Detect which cell encompasses the target text, then output its [x, y] center coordinate. 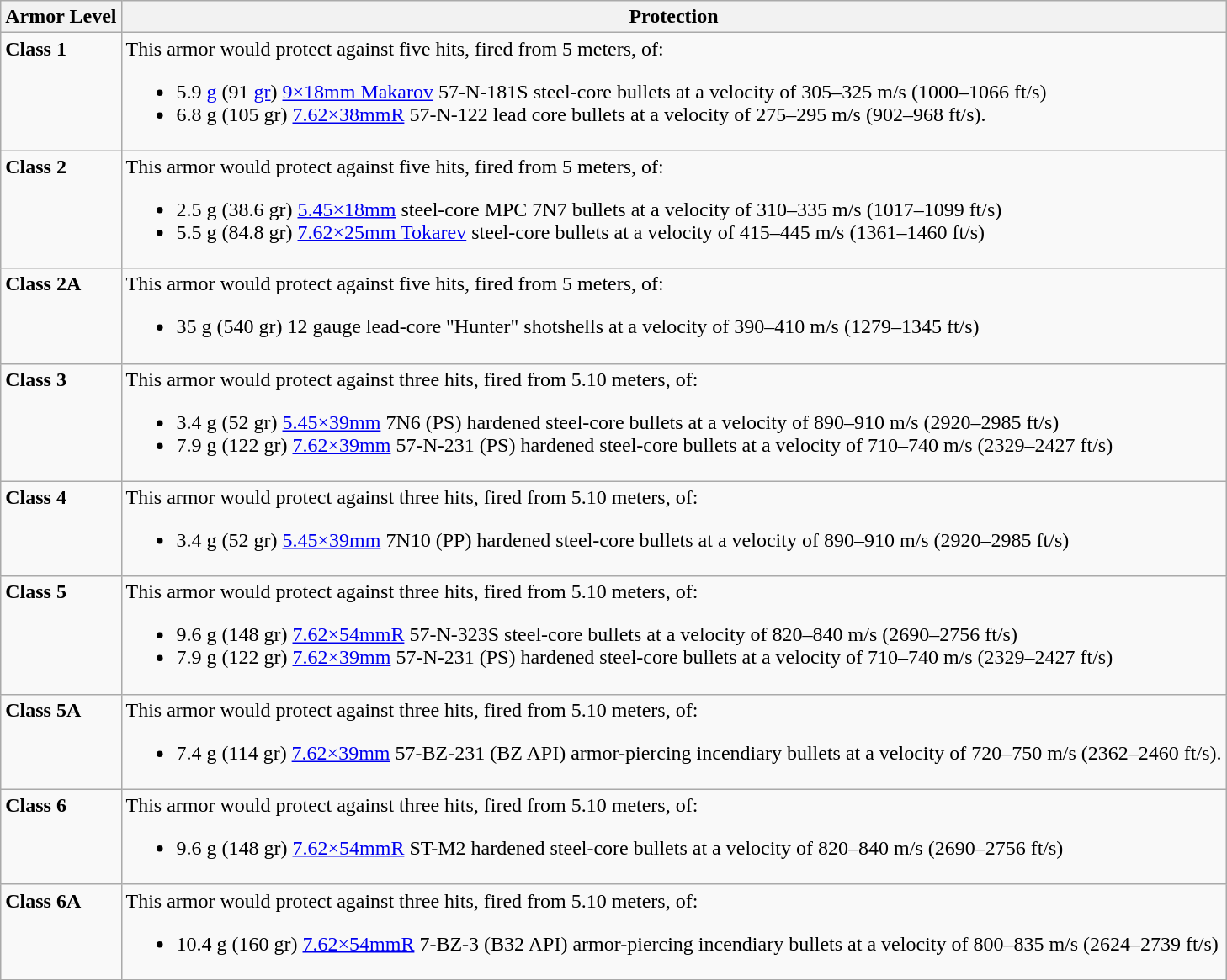
Class 2A [61, 316]
Class 2 [61, 209]
Class 3 [61, 422]
Class 5A [61, 742]
Class 1 [61, 92]
Class 6 [61, 836]
Class 5 [61, 635]
Class 6A [61, 932]
Armor Level [61, 17]
Protection [673, 17]
Class 4 [61, 528]
